Extract the [X, Y] coordinate from the center of the cell holding the provided text.  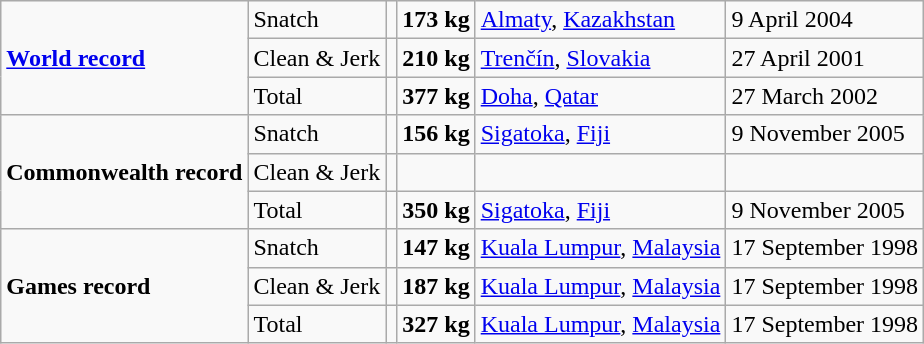
327 kg [436, 324]
Almaty, Kazakhstan [600, 20]
377 kg [436, 96]
27 April 2001 [825, 58]
147 kg [436, 248]
Doha, Qatar [600, 96]
Trenčín, Slovakia [600, 58]
187 kg [436, 286]
Commonwealth record [124, 172]
350 kg [436, 210]
210 kg [436, 58]
156 kg [436, 134]
27 March 2002 [825, 96]
Games record [124, 286]
173 kg [436, 20]
World record [124, 58]
9 April 2004 [825, 20]
